Provide the (X, Y) coordinate of the cell's center where the given text is located.  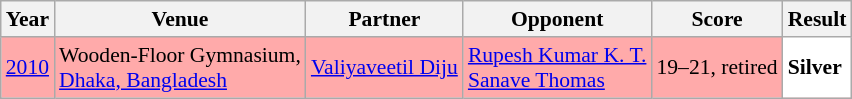
Year (28, 19)
Partner (384, 19)
Score (716, 19)
2010 (28, 68)
Venue (180, 19)
19–21, retired (716, 68)
Rupesh Kumar K. T. Sanave Thomas (558, 68)
Opponent (558, 19)
Silver (818, 68)
Valiyaveetil Diju (384, 68)
Wooden-Floor Gymnasium,Dhaka, Bangladesh (180, 68)
Result (818, 19)
